Determine the [X, Y] coordinate at the center of the cell enclosing the given text.  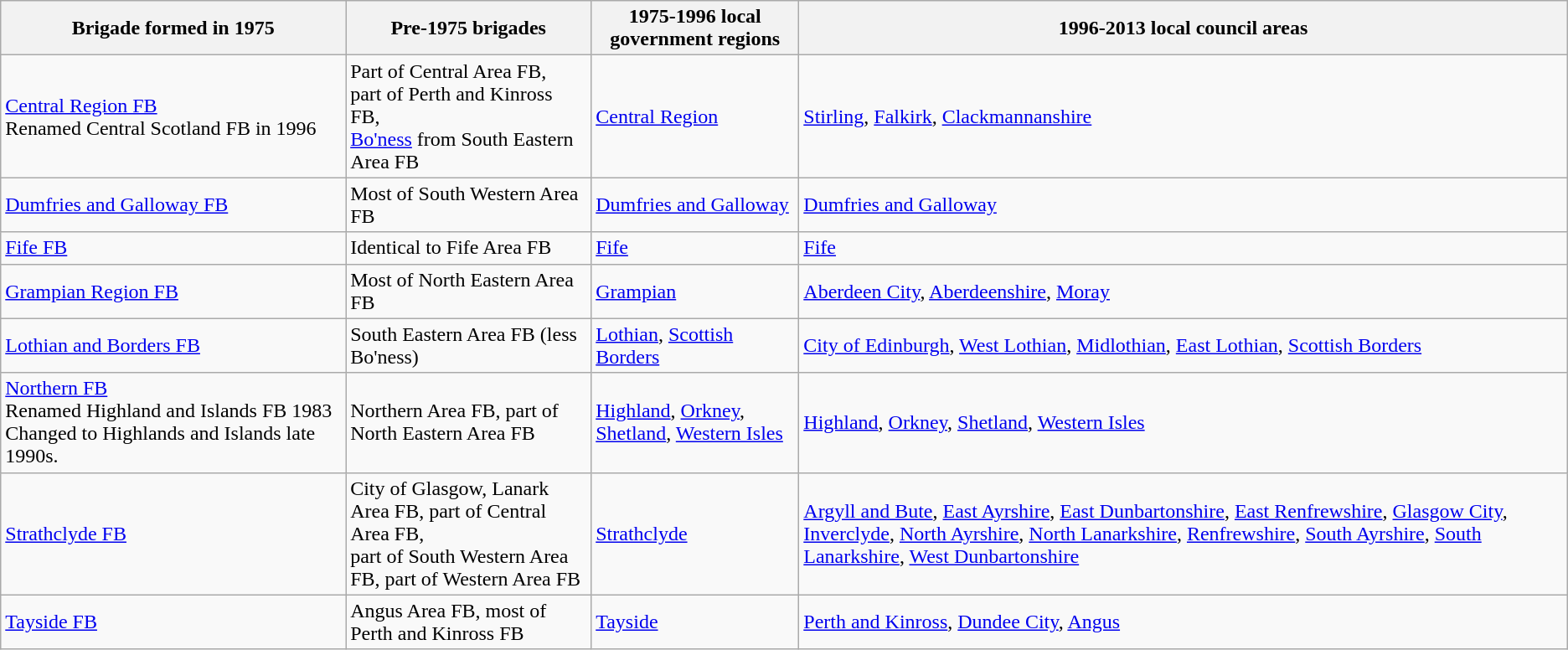
Tayside FB [173, 622]
City of Glasgow, Lanark Area FB, part of Central Area FB, part of South Western Area FB, part of Western Area FB [469, 534]
Strathclyde FB [173, 534]
Tayside [695, 622]
1996-2013 local council areas [1183, 28]
Most of South Western Area FB [469, 204]
Fife FB [173, 248]
City of Edinburgh, West Lothian, Midlothian, East Lothian, Scottish Borders [1183, 345]
Lothian, Scottish Borders [695, 345]
Angus Area FB, most of Perth and Kinross FB [469, 622]
Northern Area FB, part of North Eastern Area FB [469, 422]
Aberdeen City, Aberdeenshire, Moray [1183, 291]
Strathclyde [695, 534]
South Eastern Area FB (less Bo'ness) [469, 345]
Identical to Fife Area FB [469, 248]
Pre-1975 brigades [469, 28]
Perth and Kinross, Dundee City, Angus [1183, 622]
Central Region FBRenamed Central Scotland FB in 1996 [173, 116]
Most of North Eastern Area FB [469, 291]
Central Region [695, 116]
Part of Central Area FB, part of Perth and Kinross FB, Bo'ness from South Eastern Area FB [469, 116]
Grampian [695, 291]
1975-1996 local government regions [695, 28]
Dumfries and Galloway FB [173, 204]
Stirling, Falkirk, Clackmannanshire [1183, 116]
Brigade formed in 1975 [173, 28]
Grampian Region FB [173, 291]
Northern FBRenamed Highland and Islands FB 1983 Changed to Highlands and Islands late 1990s. [173, 422]
Lothian and Borders FB [173, 345]
